From the cell containing the given text, extract its center point as [x, y] coordinate. 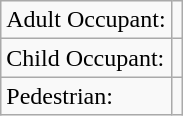
Pedestrian: [86, 96]
Child Occupant: [86, 58]
Adult Occupant: [86, 20]
